Detect which cell encompasses the target text, then output its [X, Y] center coordinate. 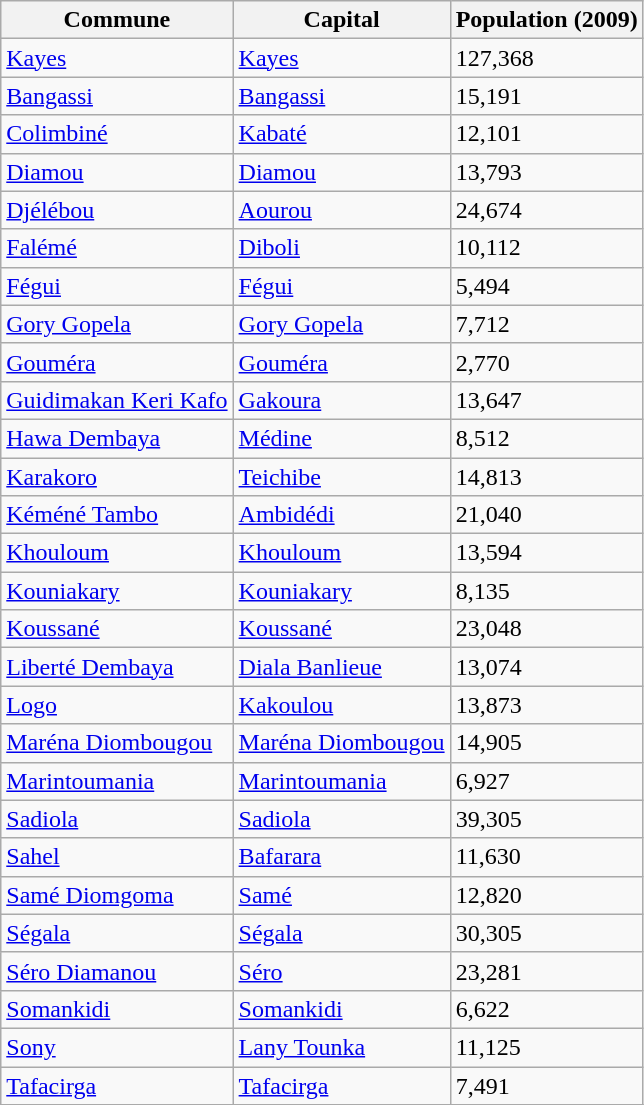
Gakoura [342, 400]
Kabaté [342, 134]
5,494 [546, 286]
Médine [342, 438]
Séro Diamanou [117, 971]
30,305 [546, 933]
Samé Diomgoma [117, 895]
7,491 [546, 1085]
Sahel [117, 857]
Kakoulou [342, 705]
Lany Tounka [342, 1047]
13,873 [546, 705]
6,622 [546, 1009]
Liberté Dembaya [117, 667]
8,135 [546, 591]
127,368 [546, 58]
Commune [117, 20]
Ambidédi [342, 515]
Colimbiné [117, 134]
8,512 [546, 438]
23,048 [546, 629]
Logo [117, 705]
6,927 [546, 781]
11,125 [546, 1047]
11,630 [546, 857]
13,594 [546, 553]
Capital [342, 20]
Diboli [342, 248]
13,793 [546, 172]
Karakoro [117, 477]
13,074 [546, 667]
14,813 [546, 477]
Djélébou [117, 210]
13,647 [546, 400]
12,101 [546, 134]
Guidimakan Keri Kafo [117, 400]
14,905 [546, 743]
12,820 [546, 895]
Falémé [117, 248]
Diala Banlieue [342, 667]
Samé [342, 895]
Sony [117, 1047]
39,305 [546, 819]
10,112 [546, 248]
7,712 [546, 324]
23,281 [546, 971]
Séro [342, 971]
24,674 [546, 210]
Aourou [342, 210]
2,770 [546, 362]
Hawa Dembaya [117, 438]
Teichibe [342, 477]
Bafarara [342, 857]
Population (2009) [546, 20]
21,040 [546, 515]
Kéméné Tambo [117, 515]
15,191 [546, 96]
